Locate the cell with the specified text and output its [x, y] center coordinate. 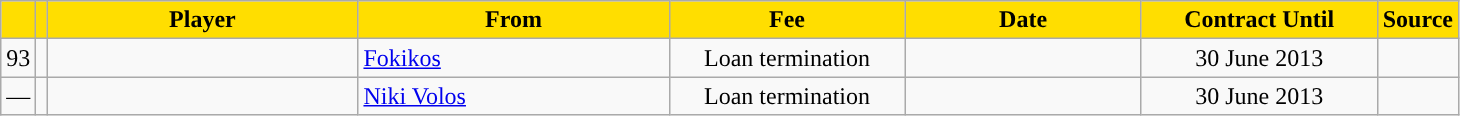
93 [18, 58]
— [18, 96]
Fee [787, 20]
From [514, 20]
Date [1023, 20]
Contract Until [1259, 20]
Fokikos [514, 58]
Player [202, 20]
Source [1418, 20]
Niki Volos [514, 96]
